Capture the cell that displays the provided text and extract its (X, Y) central coordinate. 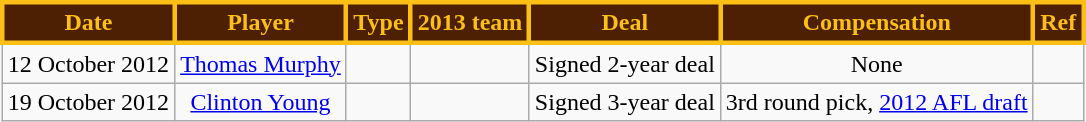
Deal (624, 22)
Ref (1058, 22)
Type (378, 22)
None (876, 63)
3rd round pick, 2012 AFL draft (876, 102)
Player (261, 22)
Date (88, 22)
Signed 3-year deal (624, 102)
Signed 2-year deal (624, 63)
2013 team (470, 22)
19 October 2012 (88, 102)
Thomas Murphy (261, 63)
Clinton Young (261, 102)
12 October 2012 (88, 63)
Compensation (876, 22)
